Find where the given text appears and provide that cell's center as (x, y) coordinate. 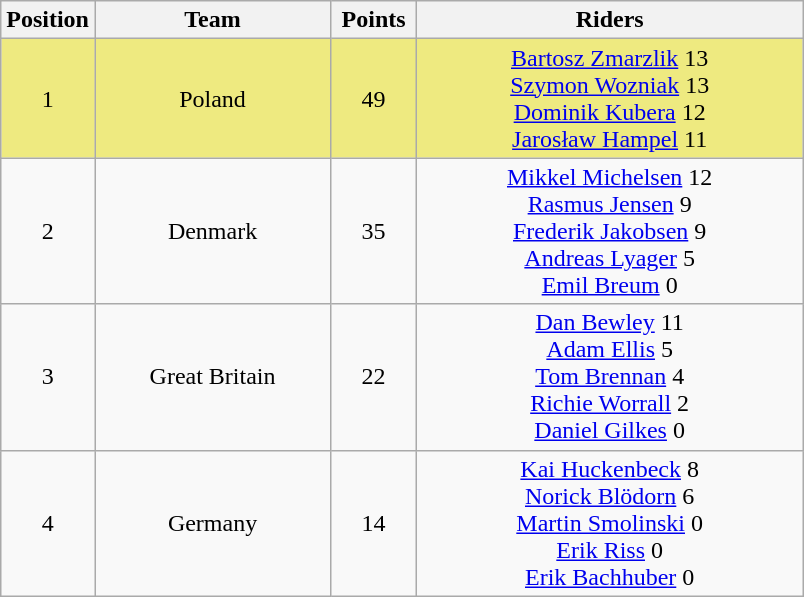
1 (48, 98)
22 (374, 377)
49 (374, 98)
Mikkel Michelsen 12Rasmus Jensen 9Frederik Jakobsen 9Andreas Lyager 5Emil Breum 0 (610, 231)
Position (48, 20)
Bartosz Zmarzlik 13Szymon Wozniak 13Dominik Kubera 12Jarosław Hampel 11 (610, 98)
14 (374, 523)
35 (374, 231)
Denmark (212, 231)
4 (48, 523)
Germany (212, 523)
3 (48, 377)
Poland (212, 98)
Great Britain (212, 377)
Points (374, 20)
Dan Bewley 11Adam Ellis 5Tom Brennan 4Richie Worrall 2Daniel Gilkes 0 (610, 377)
Team (212, 20)
Riders (610, 20)
2 (48, 231)
Kai Huckenbeck 8Norick Blödorn 6Martin Smolinski 0Erik Riss 0Erik Bachhuber 0 (610, 523)
